Search for the cell housing the specified text and yield its [x, y] center coordinate. 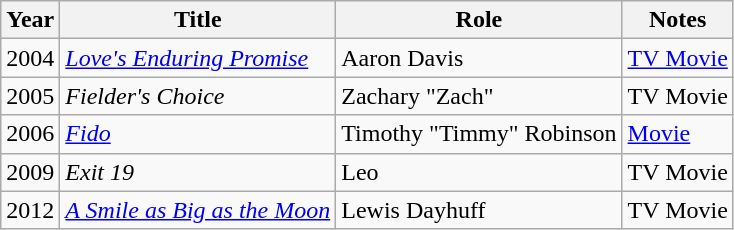
2009 [30, 172]
Fido [198, 134]
2004 [30, 58]
Title [198, 20]
2005 [30, 96]
Lewis Dayhuff [479, 210]
Year [30, 20]
Timothy "Timmy" Robinson [479, 134]
Leo [479, 172]
2012 [30, 210]
Movie [678, 134]
Love's Enduring Promise [198, 58]
Notes [678, 20]
Exit 19 [198, 172]
Role [479, 20]
2006 [30, 134]
A Smile as Big as the Moon [198, 210]
Fielder's Choice [198, 96]
Zachary "Zach" [479, 96]
Aaron Davis [479, 58]
